Identify which cell holds the provided text, then report its (X, Y) central coordinate. 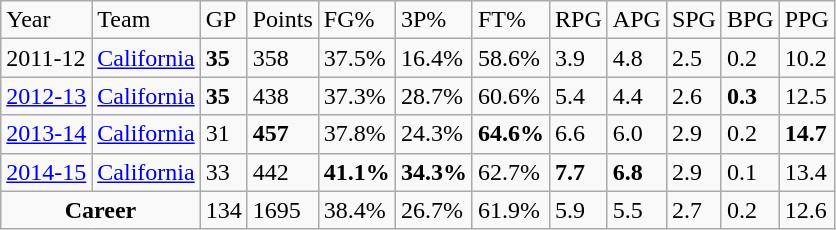
RPG (579, 20)
3.9 (579, 58)
61.9% (510, 210)
Team (146, 20)
37.5% (356, 58)
Career (100, 210)
2.7 (694, 210)
2.5 (694, 58)
GP (224, 20)
10.2 (806, 58)
442 (282, 172)
PPG (806, 20)
6.6 (579, 134)
1695 (282, 210)
Points (282, 20)
2.6 (694, 96)
2014-15 (46, 172)
FT% (510, 20)
16.4% (434, 58)
2012-13 (46, 96)
41.1% (356, 172)
APG (636, 20)
31 (224, 134)
58.6% (510, 58)
FG% (356, 20)
4.4 (636, 96)
12.5 (806, 96)
438 (282, 96)
0.3 (750, 96)
14.7 (806, 134)
64.6% (510, 134)
62.7% (510, 172)
5.9 (579, 210)
134 (224, 210)
SPG (694, 20)
33 (224, 172)
2011-12 (46, 58)
28.7% (434, 96)
5.4 (579, 96)
Year (46, 20)
60.6% (510, 96)
BPG (750, 20)
457 (282, 134)
34.3% (434, 172)
358 (282, 58)
12.6 (806, 210)
0.1 (750, 172)
4.8 (636, 58)
26.7% (434, 210)
6.0 (636, 134)
24.3% (434, 134)
5.5 (636, 210)
3P% (434, 20)
7.7 (579, 172)
37.3% (356, 96)
6.8 (636, 172)
38.4% (356, 210)
2013-14 (46, 134)
37.8% (356, 134)
13.4 (806, 172)
